For the text-containing cell, return its midpoint in (X, Y) coordinate format. 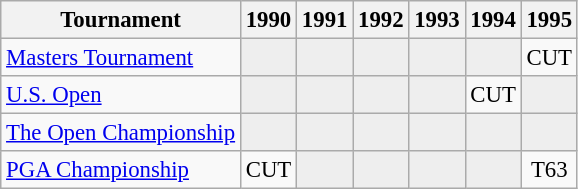
1992 (381, 20)
The Open Championship (121, 133)
1990 (268, 20)
U.S. Open (121, 95)
1995 (549, 20)
Tournament (121, 20)
PGA Championship (121, 170)
1994 (493, 20)
1993 (437, 20)
T63 (549, 170)
Masters Tournament (121, 58)
1991 (325, 20)
